Pinpoint the cell where the given text exists, returning its [X, Y] midpoint coordinate. 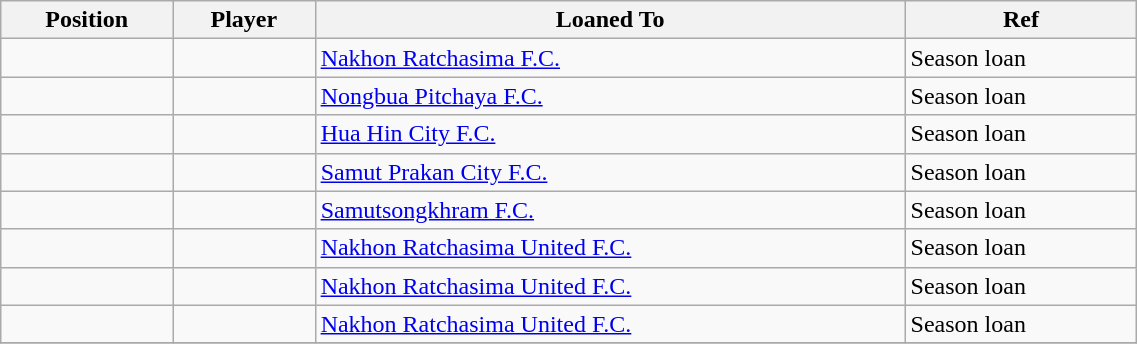
Samutsongkhram F.C. [610, 210]
Hua Hin City F.C. [610, 134]
Samut Prakan City F.C. [610, 172]
Ref [1021, 20]
Nakhon Ratchasima F.C. [610, 58]
Nongbua Pitchaya F.C. [610, 96]
Loaned To [610, 20]
Position [87, 20]
Player [244, 20]
